Return [X, Y] of the center of cell containing provided text 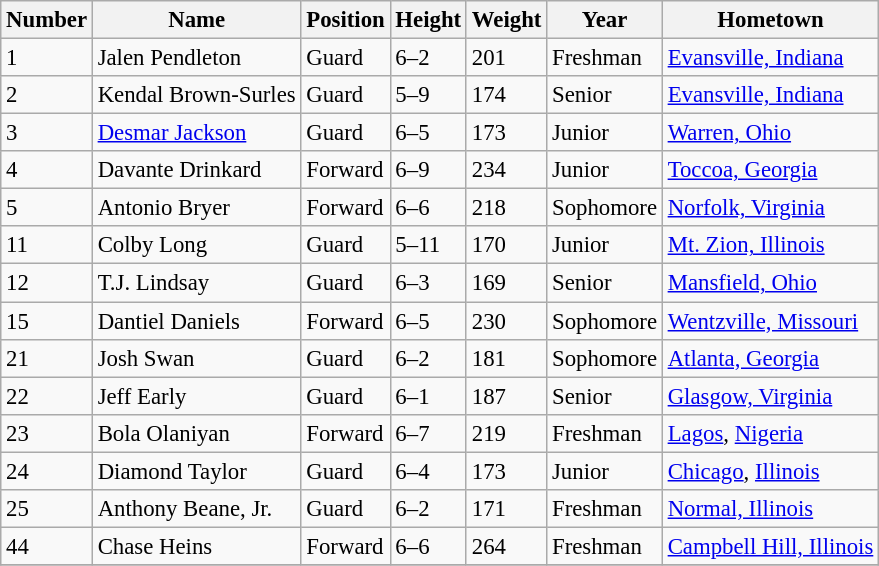
Chicago, Illinois [770, 471]
234 [506, 170]
Davante Drinkard [196, 170]
169 [506, 283]
6–3 [428, 283]
6–1 [428, 396]
22 [47, 396]
Year [605, 20]
11 [47, 245]
Bola Olaniyan [196, 433]
21 [47, 358]
Position [346, 20]
Wentzville, Missouri [770, 321]
Warren, Ohio [770, 133]
Height [428, 20]
1 [47, 58]
3 [47, 133]
Toccoa, Georgia [770, 170]
2 [47, 95]
Normal, Illinois [770, 509]
230 [506, 321]
25 [47, 509]
Atlanta, Georgia [770, 358]
5–9 [428, 95]
264 [506, 546]
Diamond Taylor [196, 471]
Hometown [770, 20]
Number [47, 20]
Mt. Zion, Illinois [770, 245]
170 [506, 245]
6–4 [428, 471]
Colby Long [196, 245]
Mansfield, Ohio [770, 283]
Anthony Beane, Jr. [196, 509]
201 [506, 58]
174 [506, 95]
12 [47, 283]
Jalen Pendleton [196, 58]
Jeff Early [196, 396]
Weight [506, 20]
Antonio Bryer [196, 208]
187 [506, 396]
Name [196, 20]
181 [506, 358]
Dantiel Daniels [196, 321]
Campbell Hill, Illinois [770, 546]
Norfolk, Virginia [770, 208]
T.J. Lindsay [196, 283]
171 [506, 509]
15 [47, 321]
219 [506, 433]
Josh Swan [196, 358]
Glasgow, Virginia [770, 396]
44 [47, 546]
24 [47, 471]
Desmar Jackson [196, 133]
23 [47, 433]
6–7 [428, 433]
5–11 [428, 245]
5 [47, 208]
Lagos, Nigeria [770, 433]
6–9 [428, 170]
4 [47, 170]
Chase Heins [196, 546]
Kendal Brown-Surles [196, 95]
218 [506, 208]
